Output the (x, y) coordinate of the center of the cell containing the given text.  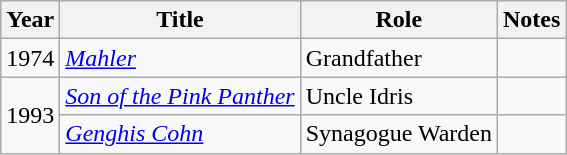
Year (30, 20)
Mahler (180, 58)
Son of the Pink Panther (180, 96)
Synagogue Warden (398, 134)
Role (398, 20)
Uncle Idris (398, 96)
1974 (30, 58)
Genghis Cohn (180, 134)
1993 (30, 115)
Grandfather (398, 58)
Title (180, 20)
Notes (531, 20)
